Capture the cell that displays the provided text and extract its (X, Y) central coordinate. 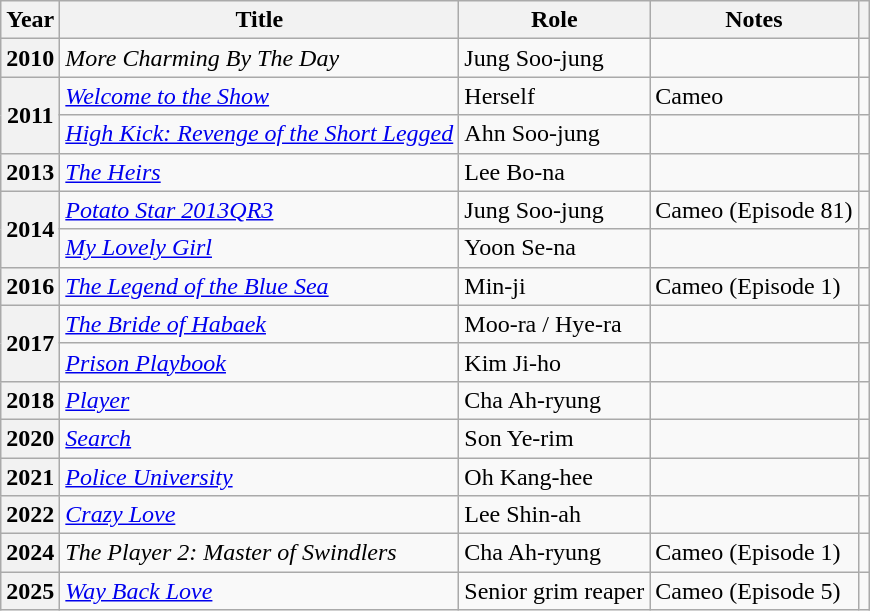
Title (260, 20)
2011 (30, 115)
Cameo (Episode 81) (754, 210)
2020 (30, 438)
High Kick: Revenge of the Short Legged (260, 134)
2017 (30, 343)
2014 (30, 229)
2016 (30, 286)
Ahn Soo-jung (554, 134)
Cameo (Episode 5) (754, 591)
2018 (30, 400)
Moo-ra / Hye-ra (554, 324)
Min-ji (554, 286)
Year (30, 20)
The Heirs (260, 172)
2024 (30, 553)
2025 (30, 591)
Role (554, 20)
The Bride of Habaek (260, 324)
Crazy Love (260, 515)
Herself (554, 96)
Yoon Se-na (554, 248)
Search (260, 438)
Kim Ji-ho (554, 362)
Potato Star 2013QR3 (260, 210)
Notes (754, 20)
Son Ye-rim (554, 438)
Cameo (754, 96)
Prison Playbook (260, 362)
2021 (30, 477)
Welcome to the Show (260, 96)
Way Back Love (260, 591)
Police University (260, 477)
Player (260, 400)
Oh Kang-hee (554, 477)
Lee Bo-na (554, 172)
Lee Shin-ah (554, 515)
2010 (30, 58)
More Charming By The Day (260, 58)
2022 (30, 515)
My Lovely Girl (260, 248)
The Player 2: Master of Swindlers (260, 553)
2013 (30, 172)
Senior grim reaper (554, 591)
The Legend of the Blue Sea (260, 286)
